Pinpoint the cell where the given text exists, returning its [x, y] midpoint coordinate. 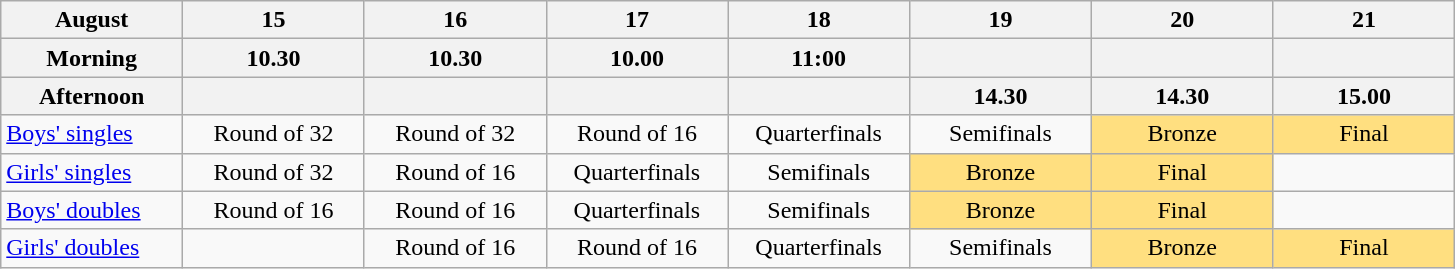
Morning [92, 58]
11:00 [819, 58]
15.00 [1364, 96]
17 [637, 20]
21 [1364, 20]
Girls' singles [92, 172]
15 [274, 20]
18 [819, 20]
Afternoon [92, 96]
Boys' doubles [92, 210]
20 [1182, 20]
August [92, 20]
19 [1001, 20]
10.00 [637, 58]
Girls' doubles [92, 248]
16 [455, 20]
Boys' singles [92, 134]
